Capture the cell that displays the provided text and extract its (x, y) central coordinate. 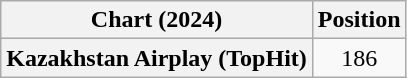
186 (359, 58)
Position (359, 20)
Kazakhstan Airplay (TopHit) (157, 58)
Chart (2024) (157, 20)
